Scan for the cell matching the given text and deliver its (x, y) coordinate at center. 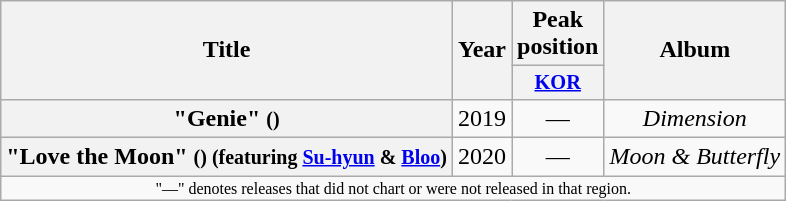
2019 (482, 118)
KOR (558, 83)
Album (695, 50)
Year (482, 50)
"Genie" () (227, 118)
"Love the Moon" () (featuring Su-hyun & Bloo) (227, 157)
Dimension (695, 118)
Moon & Butterfly (695, 157)
2020 (482, 157)
"—" denotes releases that did not chart or were not released in that region. (394, 188)
Peakposition (558, 34)
Title (227, 50)
